For the text-containing cell, return its midpoint in (X, Y) coordinate format. 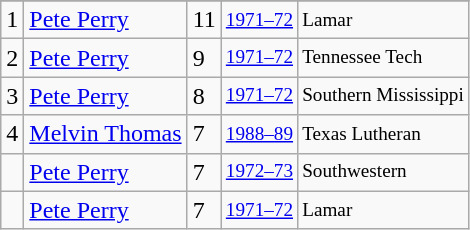
9 (204, 58)
11 (204, 20)
1 (12, 20)
4 (12, 134)
2 (12, 58)
Southern Mississippi (384, 96)
1988–89 (259, 134)
3 (12, 96)
Texas Lutheran (384, 134)
Tennessee Tech (384, 58)
Southwestern (384, 172)
1972–73 (259, 172)
Melvin Thomas (106, 134)
8 (204, 96)
